Detect which cell encompasses the target text, then output its [x, y] center coordinate. 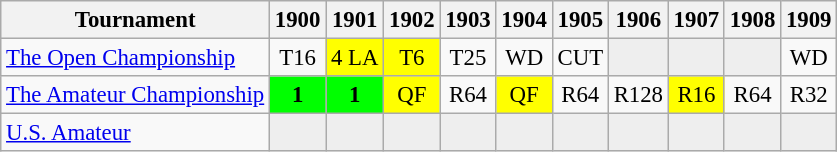
Tournament [136, 20]
U.S. Amateur [136, 133]
The Amateur Championship [136, 95]
1903 [468, 20]
R128 [638, 95]
1902 [412, 20]
T6 [412, 58]
1900 [298, 20]
1909 [809, 20]
CUT [580, 58]
T25 [468, 58]
1908 [752, 20]
R32 [809, 95]
1904 [524, 20]
1907 [696, 20]
1906 [638, 20]
R16 [696, 95]
T16 [298, 58]
1905 [580, 20]
1901 [355, 20]
The Open Championship [136, 58]
4 LA [355, 58]
